From the cell containing the given text, extract its center point as [x, y] coordinate. 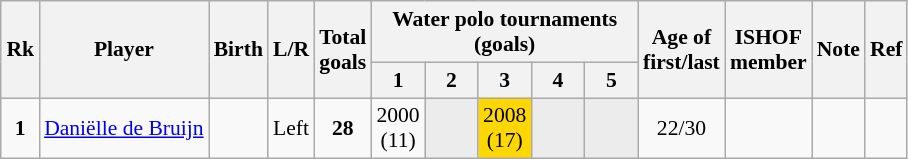
2 [452, 80]
4 [558, 80]
Daniëlle de Bruijn [124, 128]
Totalgoals [342, 50]
2008(17) [504, 128]
Rk [20, 50]
Birth [238, 50]
Player [124, 50]
5 [612, 80]
3 [504, 80]
22/30 [682, 128]
2000(11) [398, 128]
ISHOFmember [768, 50]
Left [291, 128]
L/R [291, 50]
Age offirst/last [682, 50]
Ref [886, 50]
28 [342, 128]
Water polo tournaments(goals) [504, 32]
Note [838, 50]
